From the cell containing the given text, extract its center point as [X, Y] coordinate. 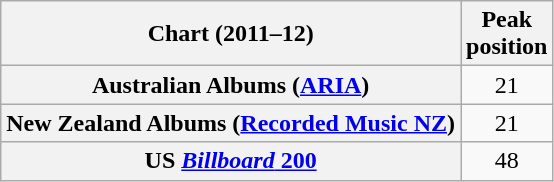
48 [506, 161]
US Billboard 200 [231, 161]
Peakposition [506, 34]
New Zealand Albums (Recorded Music NZ) [231, 123]
Australian Albums (ARIA) [231, 85]
Chart (2011–12) [231, 34]
